Extract the (x, y) coordinate from the center of the cell holding the provided text.  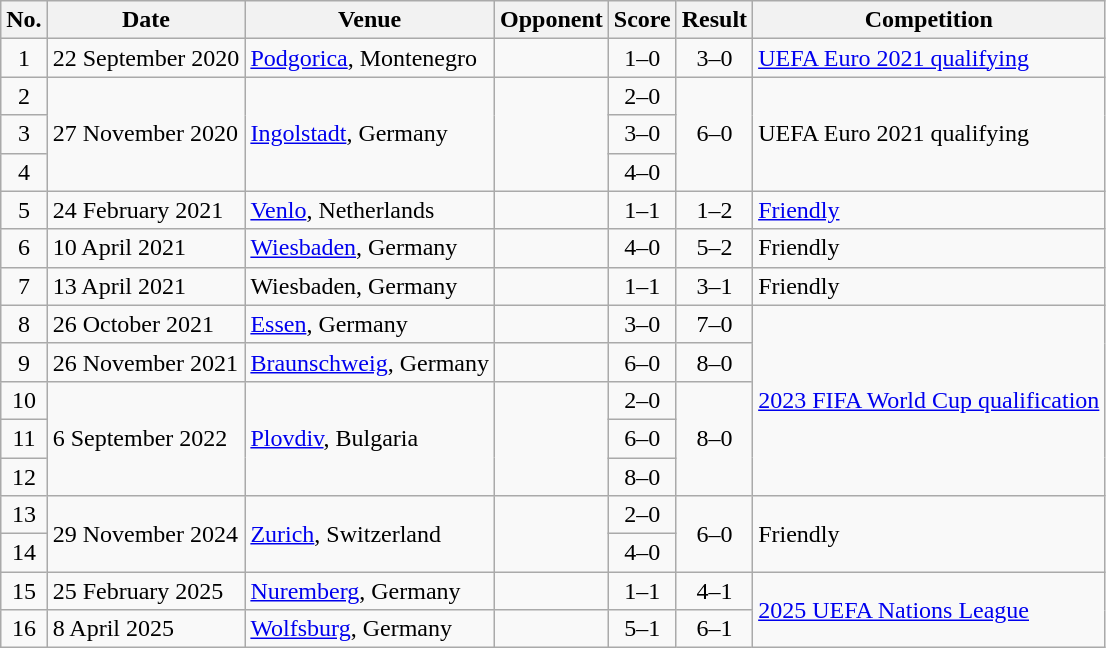
25 February 2025 (146, 591)
16 (24, 629)
2023 FIFA World Cup qualification (929, 400)
22 September 2020 (146, 58)
Result (714, 20)
6 (24, 248)
1–2 (714, 210)
Essen, Germany (370, 324)
15 (24, 591)
11 (24, 438)
Venlo, Netherlands (370, 210)
24 February 2021 (146, 210)
9 (24, 362)
5–1 (642, 629)
Zurich, Switzerland (370, 534)
Date (146, 20)
26 November 2021 (146, 362)
2 (24, 96)
8 April 2025 (146, 629)
Nuremberg, Germany (370, 591)
Score (642, 20)
Plovdiv, Bulgaria (370, 438)
5 (24, 210)
6–1 (714, 629)
1 (24, 58)
Competition (929, 20)
14 (24, 553)
8 (24, 324)
2025 UEFA Nations League (929, 610)
Opponent (552, 20)
Wolfsburg, Germany (370, 629)
26 October 2021 (146, 324)
Venue (370, 20)
5–2 (714, 248)
10 (24, 400)
1–0 (642, 58)
13 (24, 515)
13 April 2021 (146, 286)
4 (24, 172)
6 September 2022 (146, 438)
3–1 (714, 286)
Braunschweig, Germany (370, 362)
3 (24, 134)
10 April 2021 (146, 248)
No. (24, 20)
29 November 2024 (146, 534)
Ingolstadt, Germany (370, 134)
4–1 (714, 591)
Podgorica, Montenegro (370, 58)
7 (24, 286)
7–0 (714, 324)
27 November 2020 (146, 134)
12 (24, 477)
